Provide the [x, y] coordinate of the cell's center where the given text is located.  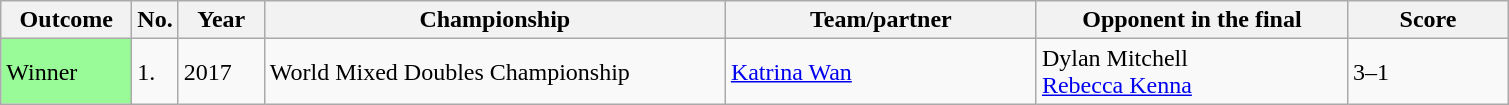
1. [155, 72]
Outcome [66, 20]
Katrina Wan [880, 72]
No. [155, 20]
Winner [66, 72]
2017 [221, 72]
World Mixed Doubles Championship [494, 72]
Dylan Mitchell Rebecca Kenna [1192, 72]
Championship [494, 20]
Year [221, 20]
Team/partner [880, 20]
3–1 [1428, 72]
Score [1428, 20]
Opponent in the final [1192, 20]
